Capture the cell that displays the provided text and extract its (X, Y) central coordinate. 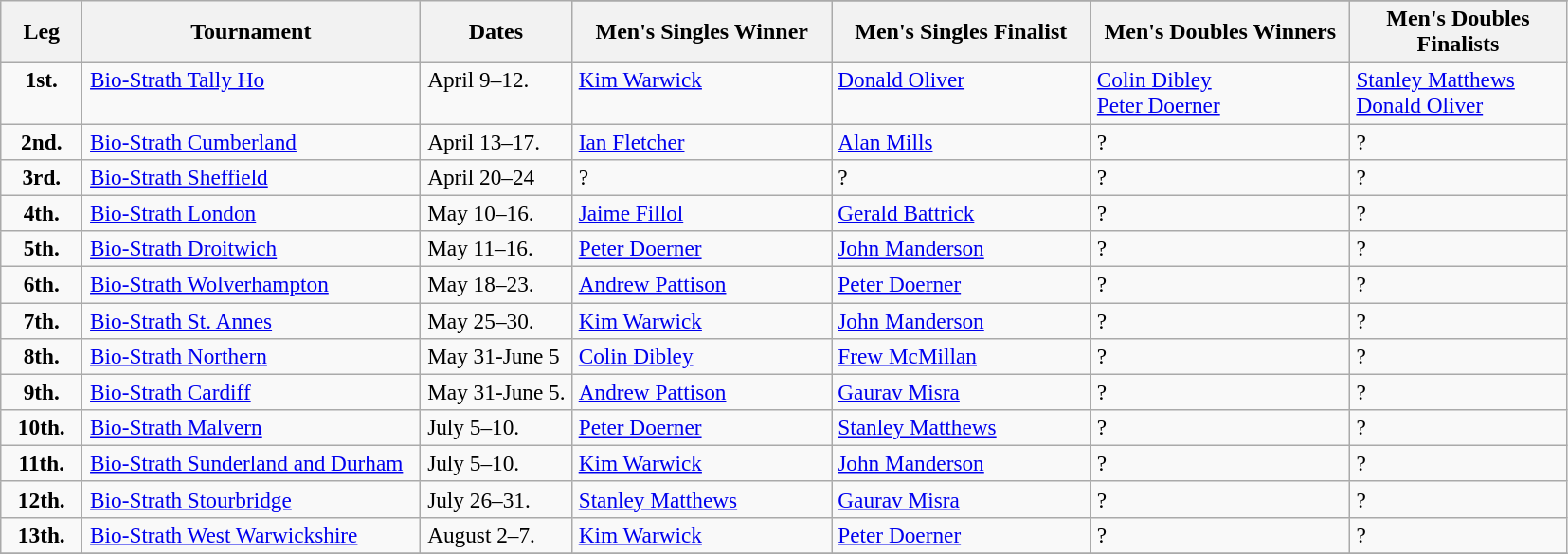
May 25–30. (496, 321)
Donald Oliver (962, 93)
11th. (42, 464)
July 26–31. (496, 499)
10th. (42, 428)
Colin Dibley Peter Doerner (1220, 93)
Leg (42, 32)
April 13–17. (496, 142)
13th. (42, 535)
Bio-Strath Wolverhampton (251, 285)
6th. (42, 285)
Men's Singles Winner (702, 32)
Colin Dibley (702, 356)
Bio-Strath Cardiff (251, 392)
April 20–24 (496, 177)
Bio-Strath Tally Ho (251, 93)
Ian Fletcher (702, 142)
1st. (42, 93)
2nd. (42, 142)
April 9–12. (496, 93)
Dates (496, 32)
May 10–16. (496, 213)
Tournament (251, 32)
9th. (42, 392)
Bio-Strath St. Annes (251, 321)
Bio-Strath Sunderland and Durham (251, 464)
3rd. (42, 177)
Bio-Strath London (251, 213)
Bio-Strath Sheffield (251, 177)
Alan Mills (962, 142)
May 18–23. (496, 285)
Bio-Strath Cumberland (251, 142)
Gerald Battrick (962, 213)
Bio-Strath Stourbridge (251, 499)
8th. (42, 356)
May 31-June 5. (496, 392)
5th. (42, 249)
May 31-June 5 (496, 356)
Bio-Strath West Warwickshire (251, 535)
Men's Singles Finalist (962, 32)
May 11–16. (496, 249)
Bio-Strath Malvern (251, 428)
Jaime Fillol (702, 213)
Bio-Strath Northern (251, 356)
Bio-Strath Droitwich (251, 249)
Men's Doubles Winners (1220, 32)
4th. (42, 213)
7th. (42, 321)
Stanley Matthews Donald Oliver (1459, 93)
Men's Doubles Finalists (1459, 32)
August 2–7. (496, 535)
12th. (42, 499)
Frew McMillan (962, 356)
